Provide the [x, y] coordinate of the cell's center where the given text is located.  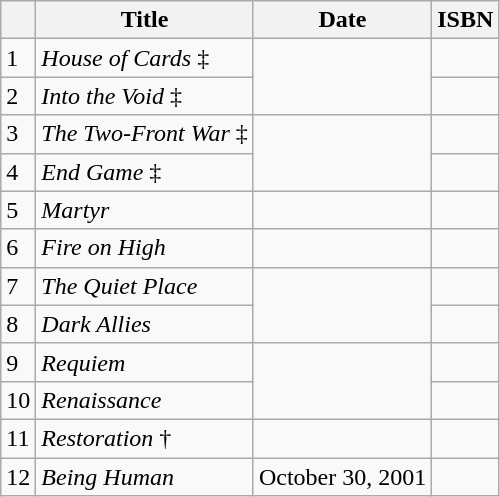
6 [18, 248]
Restoration † [145, 438]
Martyr [145, 210]
ISBN [466, 20]
2 [18, 96]
The Quiet Place [145, 286]
Renaissance [145, 400]
7 [18, 286]
5 [18, 210]
4 [18, 172]
12 [18, 477]
9 [18, 362]
11 [18, 438]
Fire on High [145, 248]
10 [18, 400]
Requiem [145, 362]
House of Cards ‡ [145, 58]
The Two-Front War ‡ [145, 134]
October 30, 2001 [342, 477]
1 [18, 58]
Into the Void ‡ [145, 96]
Dark Allies [145, 324]
3 [18, 134]
Date [342, 20]
Being Human [145, 477]
8 [18, 324]
Title [145, 20]
End Game ‡ [145, 172]
